Detect which cell encompasses the target text, then output its [x, y] center coordinate. 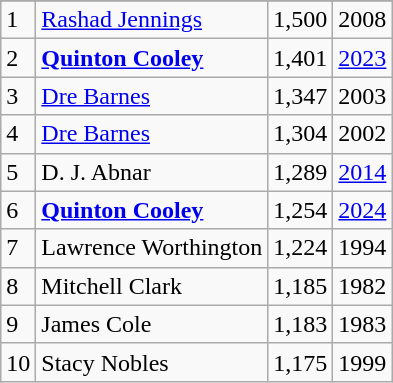
7 [18, 248]
1,304 [300, 134]
1999 [362, 362]
1 [18, 20]
1,175 [300, 362]
1,347 [300, 96]
2008 [362, 20]
1982 [362, 286]
9 [18, 324]
Rashad Jennings [152, 20]
2002 [362, 134]
3 [18, 96]
2014 [362, 172]
D. J. Abnar [152, 172]
8 [18, 286]
6 [18, 210]
5 [18, 172]
1,183 [300, 324]
2024 [362, 210]
Mitchell Clark [152, 286]
1,401 [300, 58]
1983 [362, 324]
Stacy Nobles [152, 362]
1,185 [300, 286]
4 [18, 134]
James Cole [152, 324]
2 [18, 58]
2023 [362, 58]
1994 [362, 248]
1,224 [300, 248]
1,289 [300, 172]
Lawrence Worthington [152, 248]
1,254 [300, 210]
2003 [362, 96]
1,500 [300, 20]
10 [18, 362]
